Detect which cell encompasses the target text, then output its (x, y) center coordinate. 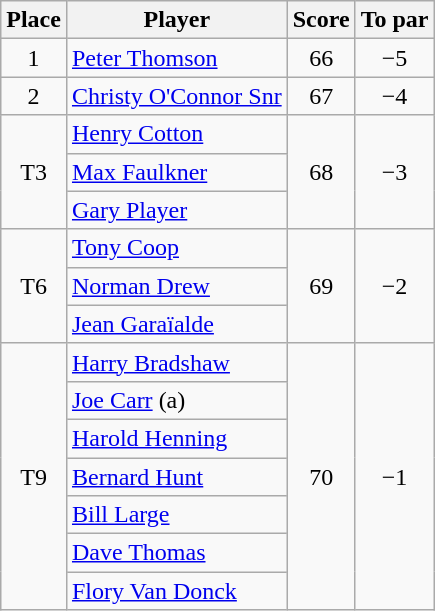
Place (34, 20)
Bill Large (176, 515)
Harold Henning (176, 438)
Bernard Hunt (176, 477)
−5 (394, 58)
T6 (34, 286)
To par (394, 20)
T9 (34, 476)
Jean Garaïalde (176, 324)
Score (321, 20)
2 (34, 96)
−3 (394, 172)
Peter Thomson (176, 58)
T3 (34, 172)
Norman Drew (176, 286)
−1 (394, 476)
Tony Coop (176, 248)
Flory Van Donck (176, 591)
Dave Thomas (176, 553)
1 (34, 58)
Player (176, 20)
Gary Player (176, 210)
Joe Carr (a) (176, 400)
Max Faulkner (176, 172)
Henry Cotton (176, 134)
70 (321, 476)
Harry Bradshaw (176, 362)
69 (321, 286)
−4 (394, 96)
−2 (394, 286)
68 (321, 172)
66 (321, 58)
Christy O'Connor Snr (176, 96)
67 (321, 96)
